For the text-containing cell, return its midpoint in (X, Y) coordinate format. 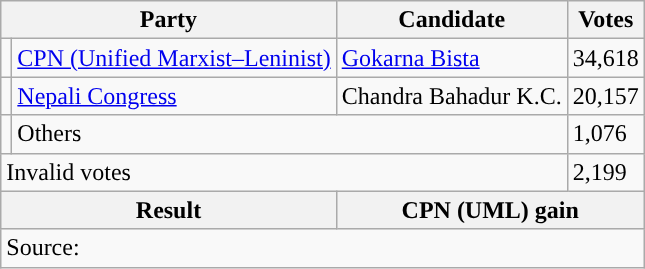
CPN (UML) gain (490, 210)
Candidate (452, 20)
34,618 (606, 58)
Others (290, 134)
CPN (Unified Marxist–Leninist) (174, 58)
Chandra Bahadur K.C. (452, 96)
20,157 (606, 96)
2,199 (606, 172)
Source: (323, 248)
1,076 (606, 134)
Invalid votes (284, 172)
Result (168, 210)
Nepali Congress (174, 96)
Votes (606, 20)
Party (168, 20)
Gokarna Bista (452, 58)
